Return [x, y] of the center of cell containing provided text 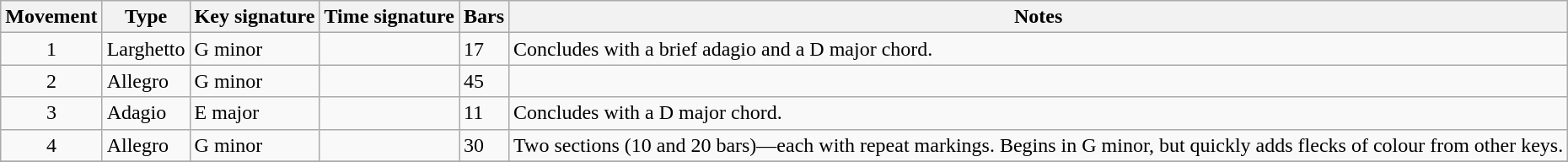
Key signature [255, 17]
11 [484, 113]
1 [51, 49]
Concludes with a D major chord. [1039, 113]
45 [484, 81]
Movement [51, 17]
Bars [484, 17]
Two sections (10 and 20 bars)—each with repeat markings. Begins in G minor, but quickly adds flecks of colour from other keys. [1039, 145]
30 [484, 145]
3 [51, 113]
Type [146, 17]
17 [484, 49]
Time signature [389, 17]
4 [51, 145]
2 [51, 81]
Larghetto [146, 49]
E major [255, 113]
Adagio [146, 113]
Concludes with a brief adagio and a D major chord. [1039, 49]
Notes [1039, 17]
